From the cell containing the given text, extract its center point as [X, Y] coordinate. 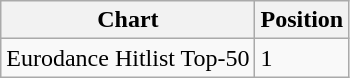
1 [302, 58]
Chart [128, 20]
Eurodance Hitlist Top-50 [128, 58]
Position [302, 20]
